Extract the (X, Y) coordinate from the center of the cell holding the provided text.  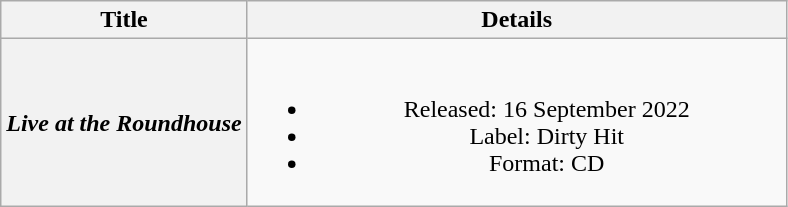
Details (516, 20)
Live at the Roundhouse (124, 122)
Title (124, 20)
Released: 16 September 2022Label: Dirty HitFormat: CD (516, 122)
